From the cell containing the given text, extract its center point as (X, Y) coordinate. 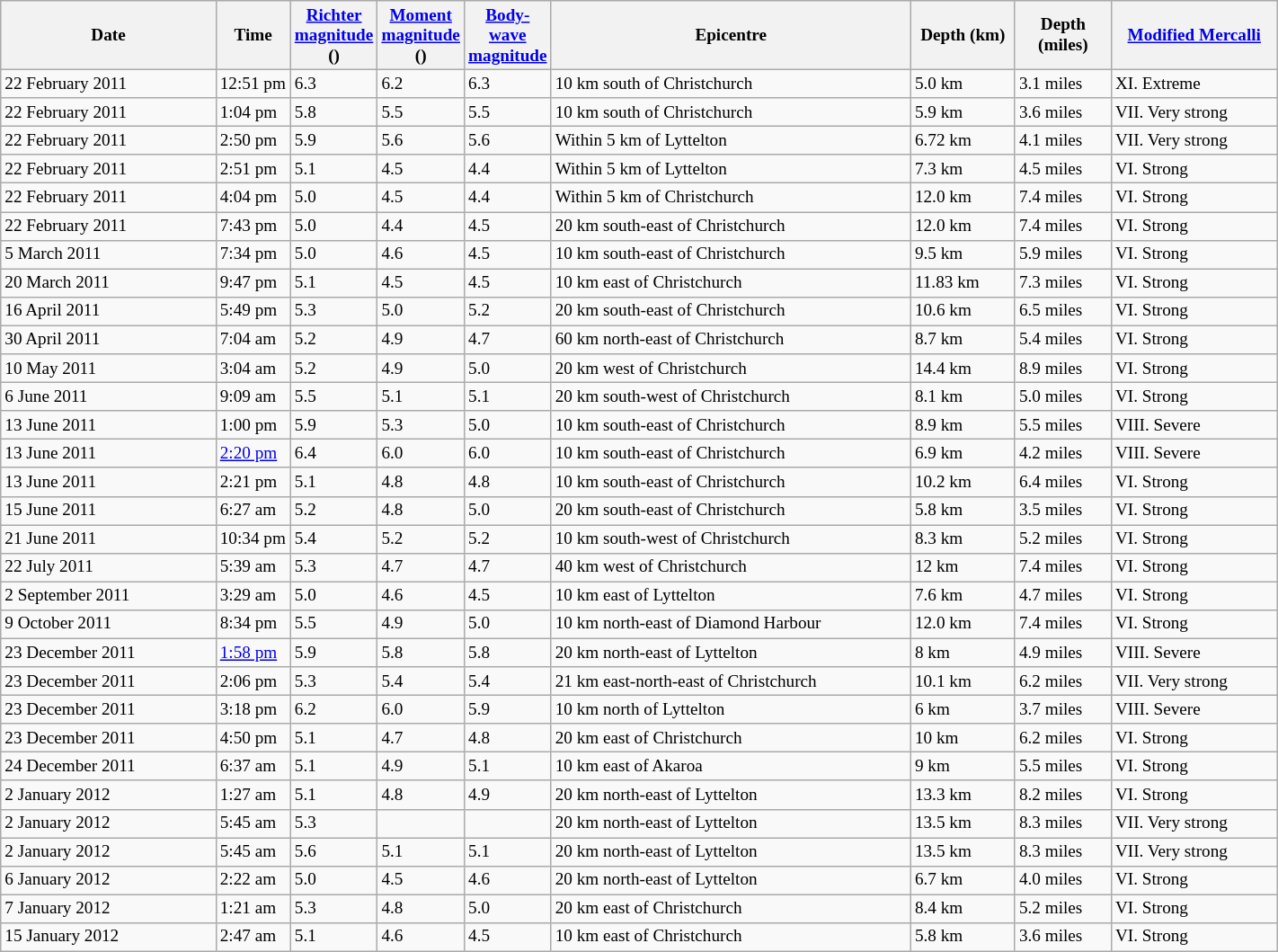
4.1 miles (1062, 140)
3.5 miles (1062, 511)
2:06 pm (253, 681)
9 km (963, 767)
2:47 am (253, 937)
4:04 pm (253, 198)
Date (108, 36)
6:27 am (253, 511)
8.3 km (963, 538)
8.1 km (963, 396)
16 April 2011 (108, 311)
Body-wave magnitude (507, 36)
6 June 2011 (108, 396)
Richter magnitude () (334, 36)
10.1 km (963, 681)
10 km north-east of Diamond Harbour (731, 624)
2:51 pm (253, 169)
5.9 miles (1062, 254)
5:49 pm (253, 311)
21 km east-north-east of Christchurch (731, 681)
Epicentre (731, 36)
4.0 miles (1062, 880)
2:50 pm (253, 140)
24 December 2011 (108, 767)
6.72 km (963, 140)
6 km (963, 709)
8.7 km (963, 340)
8:34 pm (253, 624)
4:50 pm (253, 738)
15 January 2012 (108, 937)
4.2 miles (1062, 454)
6.5 miles (1062, 311)
5.0 km (963, 84)
20 March 2011 (108, 283)
20 km south-west of Christchurch (731, 396)
9:47 pm (253, 283)
6.4 (334, 454)
3:29 am (253, 596)
13.3 km (963, 795)
7 January 2012 (108, 909)
10 May 2011 (108, 369)
6.9 km (963, 454)
10 km south-west of Christchurch (731, 538)
5.4 miles (1062, 340)
3.7 miles (1062, 709)
10 km east of Lyttelton (731, 596)
12 km (963, 567)
14.4 km (963, 369)
10.6 km (963, 311)
11.83 km (963, 283)
4.5 miles (1062, 169)
Moment magnitude () (421, 36)
Time (253, 36)
Depth (miles) (1062, 36)
6.7 km (963, 880)
7.6 km (963, 596)
Modified Mercalli (1194, 36)
2:22 am (253, 880)
6 January 2012 (108, 880)
7:04 am (253, 340)
7:43 pm (253, 226)
5.9 km (963, 112)
8 km (963, 653)
Within 5 km of Christchurch (731, 198)
21 June 2011 (108, 538)
8.9 miles (1062, 369)
9:09 am (253, 396)
1:00 pm (253, 425)
7:34 pm (253, 254)
10.2 km (963, 482)
9 October 2011 (108, 624)
6:37 am (253, 767)
3.1 miles (1062, 84)
2 September 2011 (108, 596)
10 km north of Lyttelton (731, 709)
12:51 pm (253, 84)
1:58 pm (253, 653)
40 km west of Christchurch (731, 567)
3:04 am (253, 369)
60 km north-east of Christchurch (731, 340)
7.3 miles (1062, 283)
10:34 pm (253, 538)
6.4 miles (1062, 482)
2:21 pm (253, 482)
XI. Extreme (1194, 84)
8.9 km (963, 425)
7.3 km (963, 169)
20 km west of Christchurch (731, 369)
4.9 miles (1062, 653)
22 July 2011 (108, 567)
1:21 am (253, 909)
2:20 pm (253, 454)
1:04 pm (253, 112)
5 March 2011 (108, 254)
10 km (963, 738)
5.0 miles (1062, 396)
30 April 2011 (108, 340)
1:27 am (253, 795)
3:18 pm (253, 709)
8.2 miles (1062, 795)
Depth (km) (963, 36)
4.7 miles (1062, 596)
9.5 km (963, 254)
10 km east of Akaroa (731, 767)
15 June 2011 (108, 511)
5:39 am (253, 567)
8.4 km (963, 909)
